Detect which cell encompasses the target text, then output its (X, Y) center coordinate. 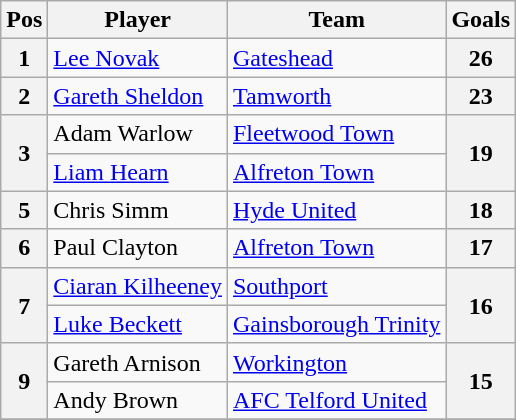
Hyde United (336, 210)
Chris Simm (138, 210)
5 (24, 210)
23 (481, 96)
Workington (336, 362)
Adam Warlow (138, 134)
7 (24, 305)
Gareth Sheldon (138, 96)
18 (481, 210)
Ciaran Kilheeney (138, 286)
26 (481, 58)
Pos (24, 20)
Fleetwood Town (336, 134)
Player (138, 20)
Tamworth (336, 96)
Goals (481, 20)
Gareth Arnison (138, 362)
AFC Telford United (336, 400)
16 (481, 305)
Gainsborough Trinity (336, 324)
17 (481, 248)
9 (24, 381)
Andy Brown (138, 400)
3 (24, 153)
15 (481, 381)
1 (24, 58)
Luke Beckett (138, 324)
Southport (336, 286)
Team (336, 20)
Liam Hearn (138, 172)
Lee Novak (138, 58)
19 (481, 153)
2 (24, 96)
Paul Clayton (138, 248)
6 (24, 248)
Gateshead (336, 58)
